Determine the (x, y) coordinate at the center of the cell enclosing the given text.  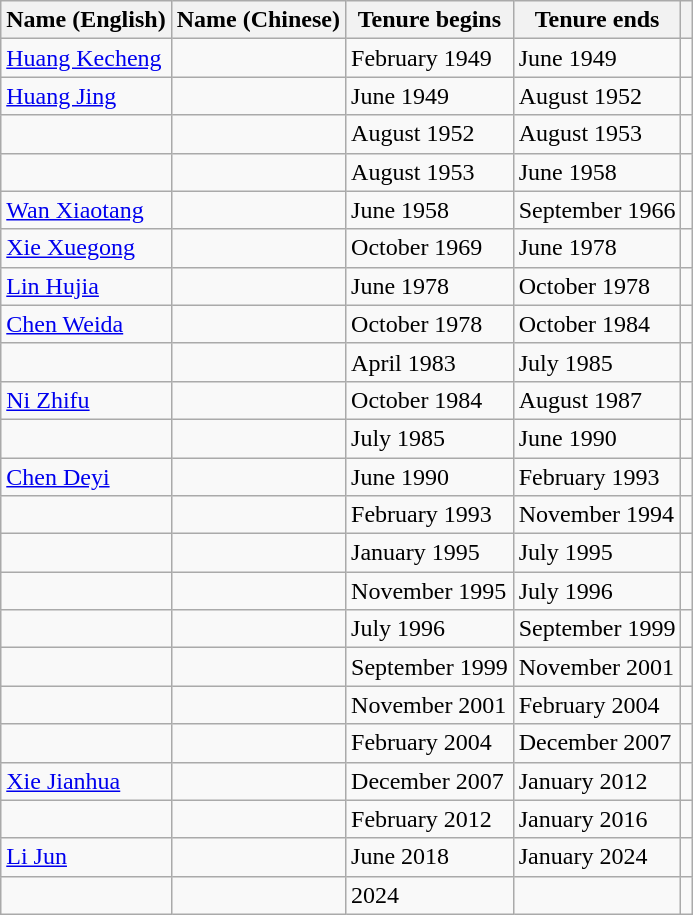
Tenure begins (430, 20)
Ni Zhifu (86, 400)
2024 (430, 895)
February 2012 (430, 819)
November 1995 (430, 591)
January 2012 (597, 781)
Huang Kecheng (86, 58)
January 2024 (597, 857)
Wan Xiaotang (86, 210)
Chen Deyi (86, 477)
August 1987 (597, 400)
November 1994 (597, 515)
Chen Weida (86, 324)
June 2018 (430, 857)
Huang Jing (86, 96)
July 1995 (597, 553)
October 1969 (430, 248)
September 1966 (597, 210)
Xie Jianhua (86, 781)
Li Jun (86, 857)
January 1995 (430, 553)
Name (Chinese) (258, 20)
January 2016 (597, 819)
February 1949 (430, 58)
Xie Xuegong (86, 248)
April 1983 (430, 362)
Name (English) (86, 20)
Lin Hujia (86, 286)
Tenure ends (597, 20)
